Pinpoint the cell where the given text exists, returning its (X, Y) midpoint coordinate. 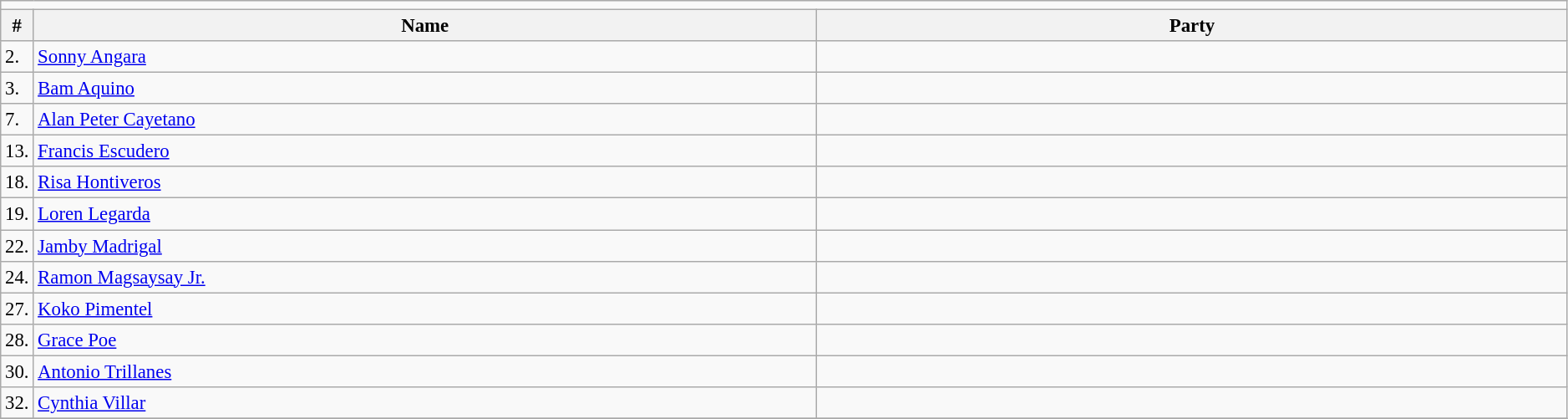
7. (17, 120)
Alan Peter Cayetano (425, 120)
Party (1193, 26)
30. (17, 371)
Francis Escudero (425, 151)
22. (17, 246)
# (17, 26)
Jamby Madrigal (425, 246)
Antonio Trillanes (425, 371)
32. (17, 403)
Koko Pimentel (425, 309)
28. (17, 340)
19. (17, 214)
2. (17, 57)
27. (17, 309)
Ramon Magsaysay Jr. (425, 277)
18. (17, 183)
Sonny Angara (425, 57)
Grace Poe (425, 340)
Cynthia Villar (425, 403)
24. (17, 277)
3. (17, 89)
Name (425, 26)
Risa Hontiveros (425, 183)
13. (17, 151)
Loren Legarda (425, 214)
Bam Aquino (425, 89)
